From the cell containing the given text, extract its center point as (x, y) coordinate. 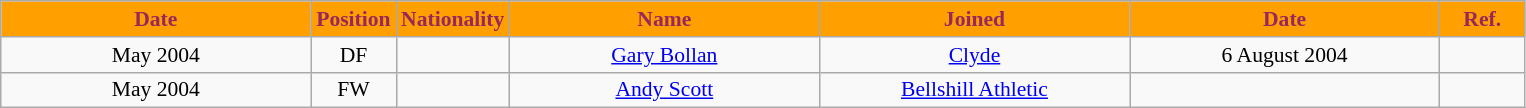
Clyde (974, 55)
Ref. (1482, 19)
DF (354, 55)
FW (354, 90)
Position (354, 19)
Andy Scott (664, 90)
Joined (974, 19)
Name (664, 19)
Bellshill Athletic (974, 90)
Nationality (452, 19)
6 August 2004 (1285, 55)
Gary Bollan (664, 55)
